For the text-containing cell, return its midpoint in (X, Y) coordinate format. 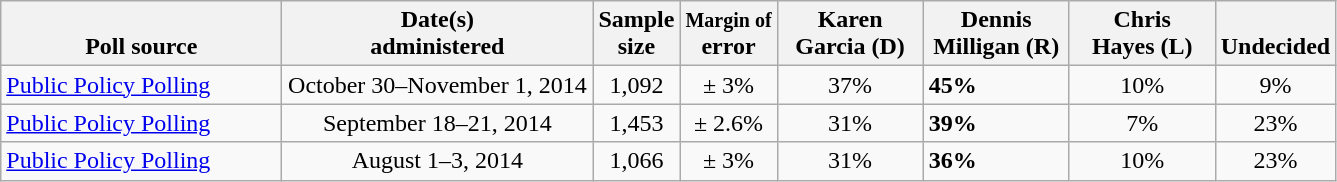
9% (1275, 85)
39% (996, 123)
KarenGarcia (D) (850, 34)
37% (850, 85)
45% (996, 85)
DennisMilligan (R) (996, 34)
Margin oferror (728, 34)
± 2.6% (728, 123)
ChrisHayes (L) (1142, 34)
7% (1142, 123)
1,066 (636, 161)
Date(s)administered (438, 34)
1,092 (636, 85)
Undecided (1275, 34)
September 18–21, 2014 (438, 123)
Poll source (142, 34)
1,453 (636, 123)
August 1–3, 2014 (438, 161)
Samplesize (636, 34)
36% (996, 161)
October 30–November 1, 2014 (438, 85)
